Extract the (X, Y) coordinate from the center of the cell holding the provided text.  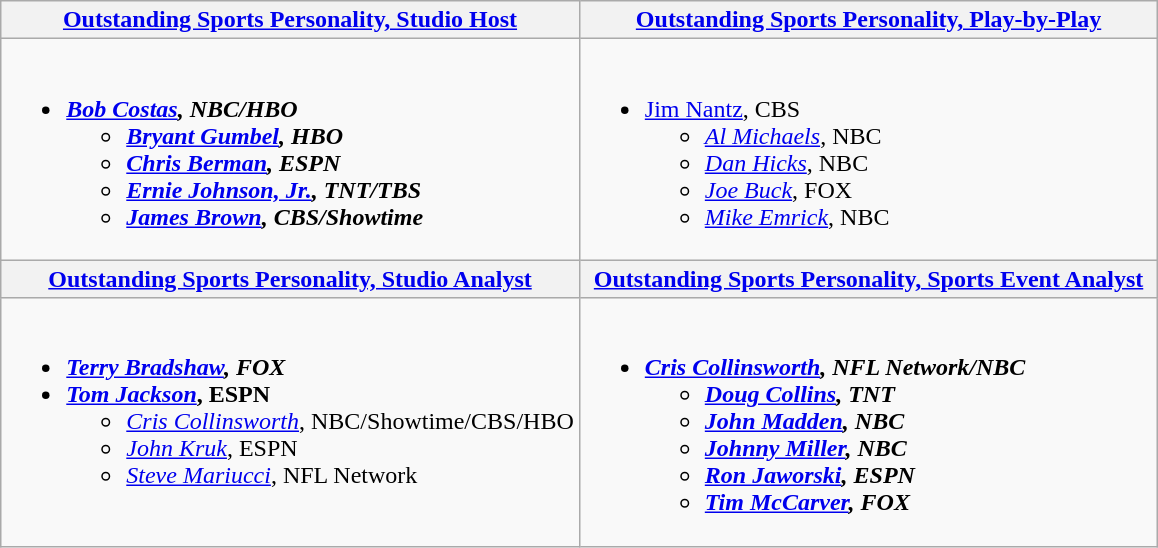
Outstanding Sports Personality, Play-by-Play (868, 20)
Jim Nantz, CBSAl Michaels, NBCDan Hicks, NBCJoe Buck, FOXMike Emrick, NBC (868, 150)
Outstanding Sports Personality, Studio Analyst (290, 279)
Outstanding Sports Personality, Sports Event Analyst (868, 279)
Bob Costas, NBC/HBOBryant Gumbel, HBOChris Berman, ESPNErnie Johnson, Jr., TNT/TBSJames Brown, CBS/Showtime (290, 150)
Outstanding Sports Personality, Studio Host (290, 20)
Cris Collinsworth, NFL Network/NBCDoug Collins, TNTJohn Madden, NBCJohnny Miller, NBCRon Jaworski, ESPNTim McCarver, FOX (868, 422)
Terry Bradshaw, FOXTom Jackson, ESPNCris Collinsworth, NBC/Showtime/CBS/HBOJohn Kruk, ESPNSteve Mariucci, NFL Network (290, 422)
